Find where the given text appears and provide that cell's center as (x, y) coordinate. 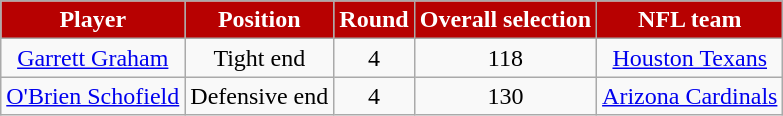
Tight end (260, 58)
130 (505, 96)
Player (93, 20)
Arizona Cardinals (690, 96)
O'Brien Schofield (93, 96)
NFL team (690, 20)
Round (374, 20)
Defensive end (260, 96)
Position (260, 20)
118 (505, 58)
Overall selection (505, 20)
Houston Texans (690, 58)
Garrett Graham (93, 58)
